Search for the cell housing the specified text and yield its [X, Y] center coordinate. 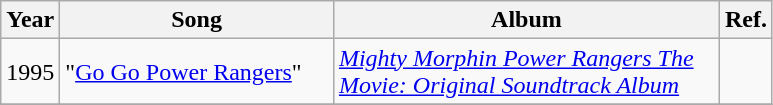
Year [30, 20]
Mighty Morphin Power Rangers The Movie: Original Soundtrack Album [526, 72]
"Go Go Power Rangers" [197, 72]
Ref. [746, 20]
Album [526, 20]
Song [197, 20]
1995 [30, 72]
